Detect which cell encompasses the target text, then output its [x, y] center coordinate. 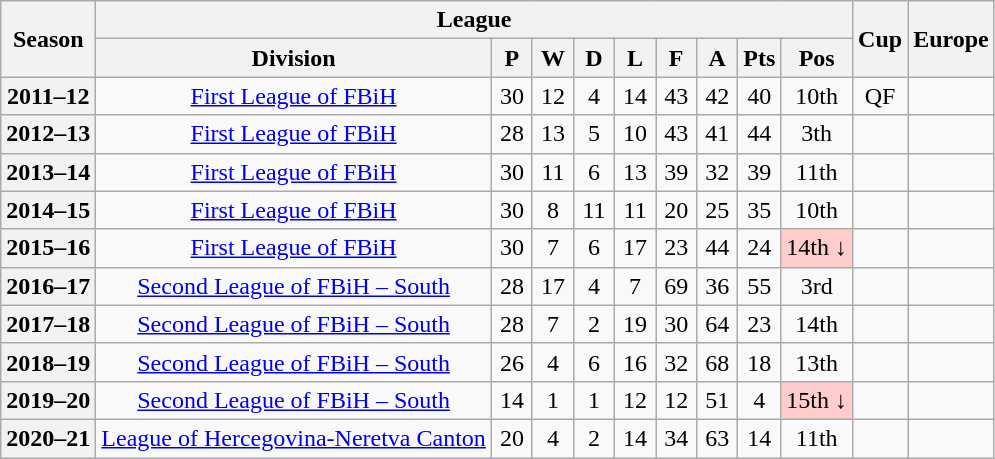
18 [760, 362]
41 [718, 134]
24 [760, 248]
63 [718, 438]
Season [48, 39]
42 [718, 96]
8 [552, 210]
F [676, 58]
Pos [817, 58]
16 [636, 362]
A [718, 58]
2013–14 [48, 172]
13th [817, 362]
19 [636, 324]
Division [294, 58]
2016–17 [48, 286]
Cup [880, 39]
2019–20 [48, 400]
2015–16 [48, 248]
10 [636, 134]
2012–13 [48, 134]
35 [760, 210]
P [512, 58]
64 [718, 324]
League [474, 20]
51 [718, 400]
14th ↓ [817, 248]
14th [817, 324]
26 [512, 362]
3th [817, 134]
L [636, 58]
55 [760, 286]
W [552, 58]
5 [594, 134]
3rd [817, 286]
League of Hercegovina-Neretva Canton [294, 438]
69 [676, 286]
2020–21 [48, 438]
25 [718, 210]
2017–18 [48, 324]
D [594, 58]
Pts [760, 58]
34 [676, 438]
QF [880, 96]
36 [718, 286]
Europe [952, 39]
2018–19 [48, 362]
2014–15 [48, 210]
40 [760, 96]
2011–12 [48, 96]
15th ↓ [817, 400]
68 [718, 362]
